Scan for the cell matching the given text and deliver its [x, y] coordinate at center. 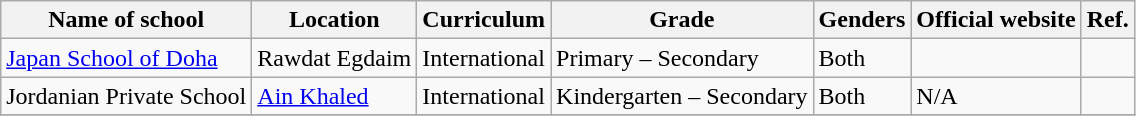
Grade [682, 20]
Ref. [1108, 20]
Curriculum [484, 20]
Location [334, 20]
Genders [862, 20]
N/A [996, 96]
Primary – Secondary [682, 58]
Name of school [126, 20]
Kindergarten – Secondary [682, 96]
Jordanian Private School [126, 96]
Ain Khaled [334, 96]
Japan School of Doha [126, 58]
Official website [996, 20]
Rawdat Egdaim [334, 58]
